Extract the [X, Y] coordinate from the center of the cell holding the provided text.  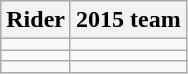
Rider [36, 20]
2015 team [128, 20]
